Find where the given text appears and provide that cell's center as [x, y] coordinate. 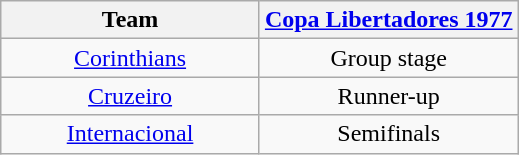
Runner-up [388, 96]
Cruzeiro [130, 96]
Group stage [388, 58]
Semifinals [388, 134]
Copa Libertadores 1977 [388, 20]
Corinthians [130, 58]
Team [130, 20]
Internacional [130, 134]
